Return (x, y) of the center of cell containing provided text 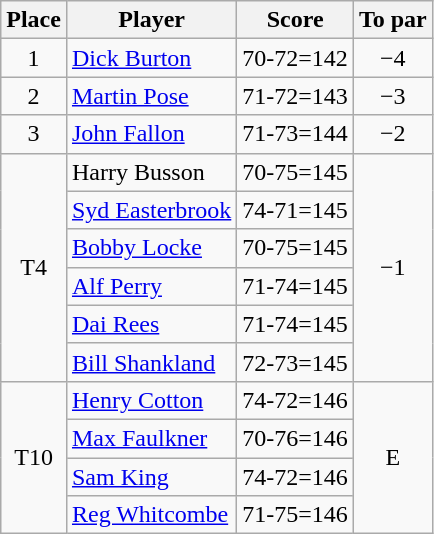
Bobby Locke (151, 248)
71-75=146 (296, 515)
Max Faulkner (151, 438)
Reg Whitcombe (151, 515)
74-71=145 (296, 210)
Dick Burton (151, 58)
John Fallon (151, 134)
71-73=144 (296, 134)
1 (34, 58)
Alf Perry (151, 286)
71-72=143 (296, 96)
Syd Easterbrook (151, 210)
72-73=145 (296, 362)
Bill Shankland (151, 362)
E (392, 457)
Player (151, 20)
−3 (392, 96)
70-76=146 (296, 438)
To par (392, 20)
2 (34, 96)
70-72=142 (296, 58)
Dai Rees (151, 324)
−4 (392, 58)
−1 (392, 267)
−2 (392, 134)
Harry Busson (151, 172)
3 (34, 134)
Score (296, 20)
T4 (34, 267)
Place (34, 20)
Martin Pose (151, 96)
T10 (34, 457)
Sam King (151, 477)
Henry Cotton (151, 400)
